Identify which cell holds the provided text, then report its [x, y] central coordinate. 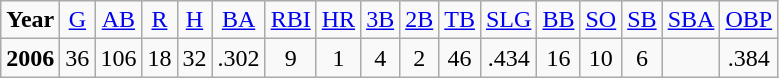
36 [78, 58]
3B [380, 20]
.384 [749, 58]
RBI [290, 20]
6 [642, 58]
OBP [749, 20]
SBA [691, 20]
2B [420, 20]
18 [160, 58]
32 [194, 58]
1 [338, 58]
SB [642, 20]
4 [380, 58]
46 [460, 58]
10 [601, 58]
TB [460, 20]
G [78, 20]
9 [290, 58]
.434 [508, 58]
2 [420, 58]
HR [338, 20]
R [160, 20]
16 [558, 58]
H [194, 20]
Year [30, 20]
.302 [238, 58]
AB [118, 20]
BB [558, 20]
2006 [30, 58]
SO [601, 20]
106 [118, 58]
SLG [508, 20]
BA [238, 20]
